Pinpoint the cell where the given text exists, returning its [X, Y] midpoint coordinate. 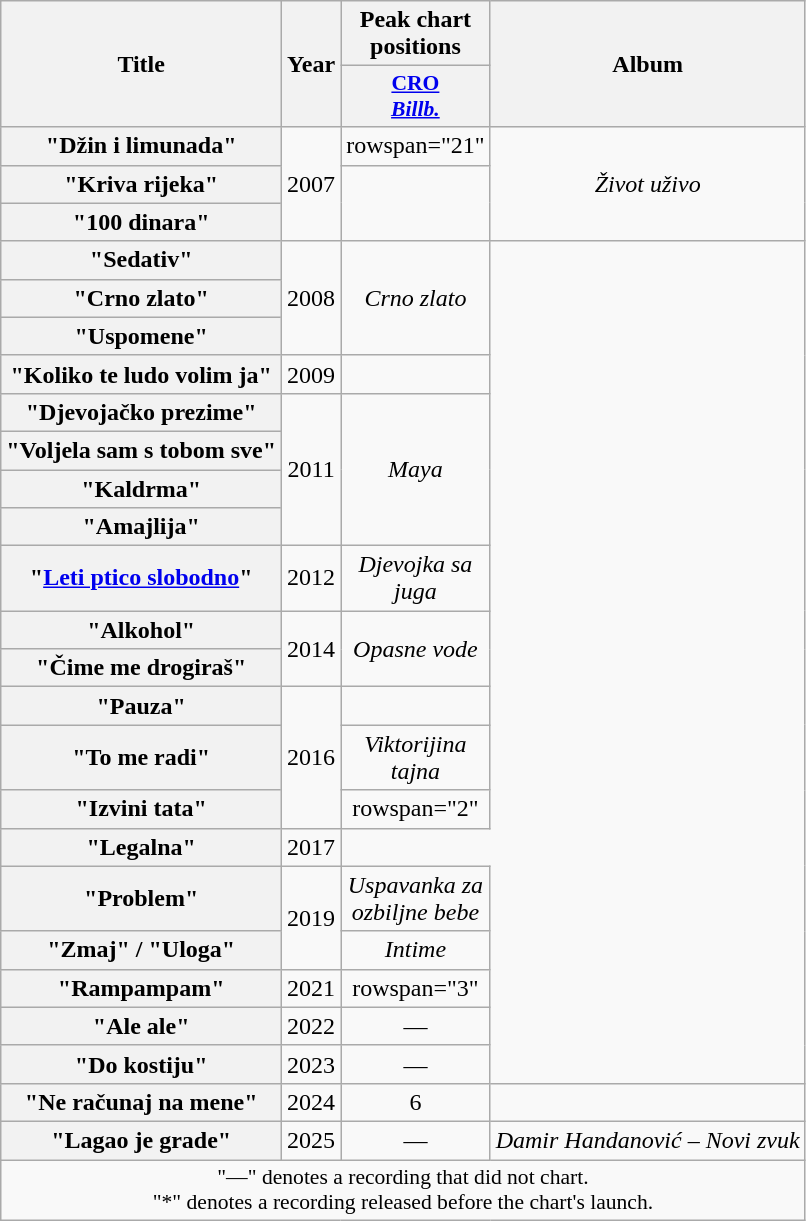
2024 [312, 1102]
2025 [312, 1140]
Crno zlato [416, 298]
Maya [416, 469]
Peak chart positions [416, 34]
6 [416, 1102]
"Leti ptico slobodno" [142, 578]
Intime [416, 950]
2021 [312, 988]
2016 [312, 758]
2023 [312, 1064]
"Rampampam" [142, 988]
2017 [312, 847]
"Amajlija" [142, 527]
Djevojka sa juga [416, 578]
"Zmaj" / "Uloga" [142, 950]
2009 [312, 374]
Viktorijina tajna [416, 758]
2012 [312, 578]
"Ale ale" [142, 1026]
"Legalna" [142, 847]
"To me radi" [142, 758]
"Sedativ" [142, 260]
"Voljela sam s tobom sve" [142, 450]
Uspavanka za ozbiljne bebe [416, 898]
"Do kostiju" [142, 1064]
"Pauza" [142, 706]
2008 [312, 298]
"Ne računaj na mene" [142, 1102]
2022 [312, 1026]
"Džin i limunada" [142, 146]
rowspan="21" [416, 146]
"Izvini tata" [142, 809]
rowspan="3" [416, 988]
"Čime me drogiraš" [142, 668]
"100 dinara" [142, 222]
2011 [312, 469]
Život uživo [648, 184]
"Problem" [142, 898]
"Crno zlato" [142, 298]
"Koliko te ludo volim ja" [142, 374]
Damir Handanović – Novi zvuk [648, 1140]
"Lagao je grade" [142, 1140]
2007 [312, 184]
"—" denotes a recording that did not chart."*" denotes a recording released before the chart's launch. [403, 1190]
Year [312, 64]
rowspan="2" [416, 809]
"Kriva rijeka" [142, 184]
Album [648, 64]
"Uspomene" [142, 336]
"Alkohol" [142, 630]
CROBillb. [416, 96]
"Kaldrma" [142, 489]
Opasne vode [416, 649]
2019 [312, 918]
Title [142, 64]
2014 [312, 649]
"Djevojačko prezime" [142, 412]
